Return the (x, y) coordinate for the center point of the cell that contains the specified text.  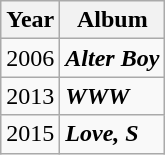
Album (112, 20)
WWW (112, 96)
Alter Boy (112, 58)
2015 (30, 134)
2006 (30, 58)
Year (30, 20)
Love, S (112, 134)
2013 (30, 96)
